Identify which cell holds the provided text, then report its (x, y) central coordinate. 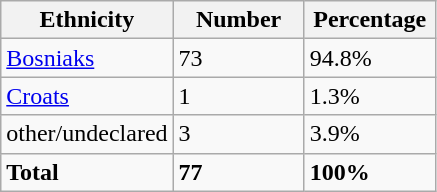
3.9% (370, 134)
Ethnicity (87, 20)
77 (238, 172)
1.3% (370, 96)
Percentage (370, 20)
94.8% (370, 58)
Number (238, 20)
Total (87, 172)
Croats (87, 96)
100% (370, 172)
3 (238, 134)
73 (238, 58)
1 (238, 96)
Bosniaks (87, 58)
other/undeclared (87, 134)
